Find where the given text appears and provide that cell's center as [X, Y] coordinate. 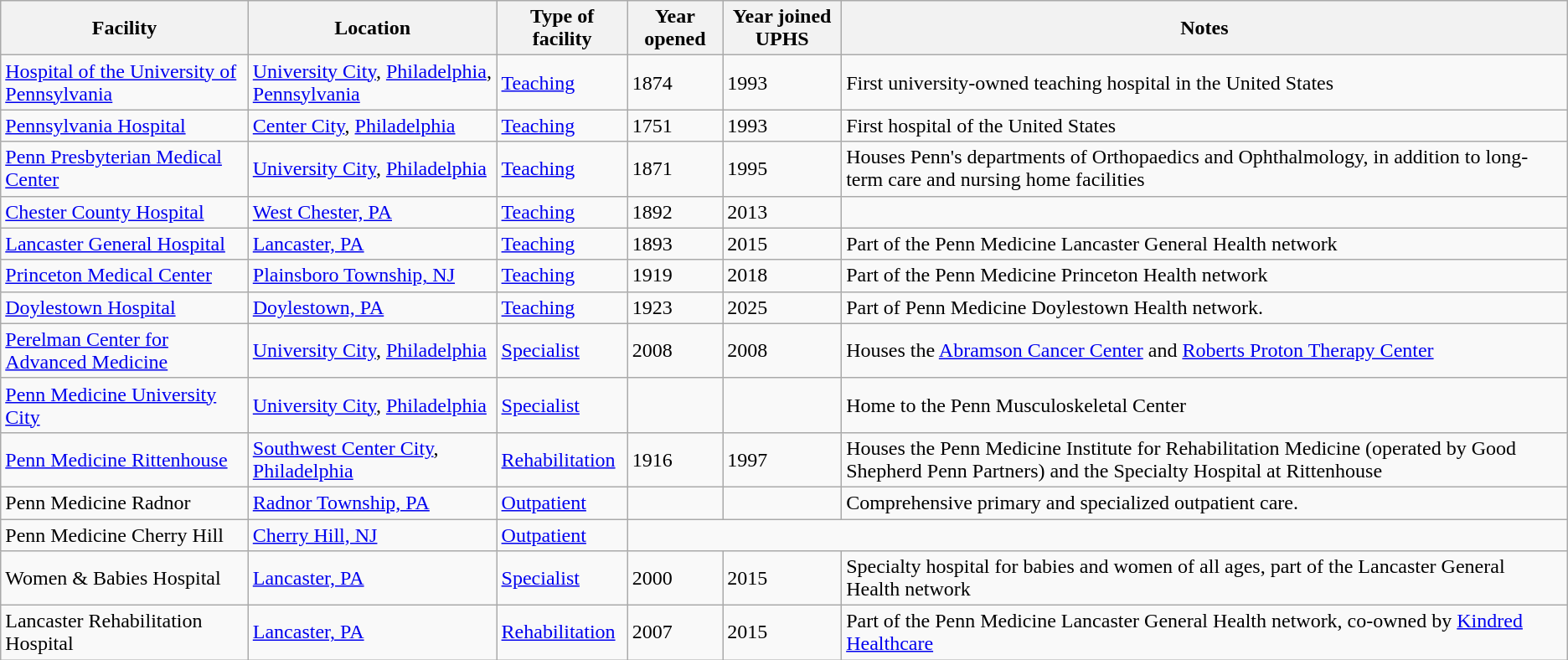
Penn Medicine Cherry Hill [125, 535]
Notes [1204, 28]
1997 [782, 459]
Princeton Medical Center [125, 276]
1893 [675, 244]
Penn Medicine Radnor [125, 503]
Doylestown, PA [372, 307]
First hospital of the United States [1204, 126]
2013 [782, 212]
Houses the Abramson Cancer Center and Roberts Proton Therapy Center [1204, 350]
Home to the Penn Musculoskeletal Center [1204, 405]
Hospital of the University of Pennsylvania [125, 82]
Year joined UPHS [782, 28]
West Chester, PA [372, 212]
Doylestown Hospital [125, 307]
First university-owned teaching hospital in the United States [1204, 82]
Women & Babies Hospital [125, 578]
Type of facility [562, 28]
Location [372, 28]
Houses Penn's departments of Orthopaedics and Ophthalmology, in addition to long-term care and nursing home facilities [1204, 169]
Houses the Penn Medicine Institute for Rehabilitation Medicine (operated by Good Shepherd Penn Partners) and the Specialty Hospital at Rittenhouse [1204, 459]
2018 [782, 276]
Part of Penn Medicine Doylestown Health network. [1204, 307]
Part of the Penn Medicine Lancaster General Health network [1204, 244]
Center City, Philadelphia [372, 126]
Perelman Center for Advanced Medicine [125, 350]
Penn Medicine Rittenhouse [125, 459]
2000 [675, 578]
Penn Medicine University City [125, 405]
Southwest Center City, Philadelphia [372, 459]
1916 [675, 459]
1892 [675, 212]
1874 [675, 82]
Cherry Hill, NJ [372, 535]
Radnor Township, PA [372, 503]
2007 [675, 633]
Penn Presbyterian Medical Center [125, 169]
Comprehensive primary and specialized outpatient care. [1204, 503]
1919 [675, 276]
1923 [675, 307]
Lancaster General Hospital [125, 244]
Facility [125, 28]
Plainsboro Township, NJ [372, 276]
Specialty hospital for babies and women of all ages, part of the Lancaster General Health network [1204, 578]
1871 [675, 169]
Year opened [675, 28]
Lancaster Rehabilitation Hospital [125, 633]
Pennsylvania Hospital [125, 126]
2025 [782, 307]
University City, Philadelphia, Pennsylvania [372, 82]
1995 [782, 169]
Chester County Hospital [125, 212]
Part of the Penn Medicine Lancaster General Health network, co-owned by Kindred Healthcare [1204, 633]
Part of the Penn Medicine Princeton Health network [1204, 276]
1751 [675, 126]
